Identify which cell holds the provided text, then report its (X, Y) central coordinate. 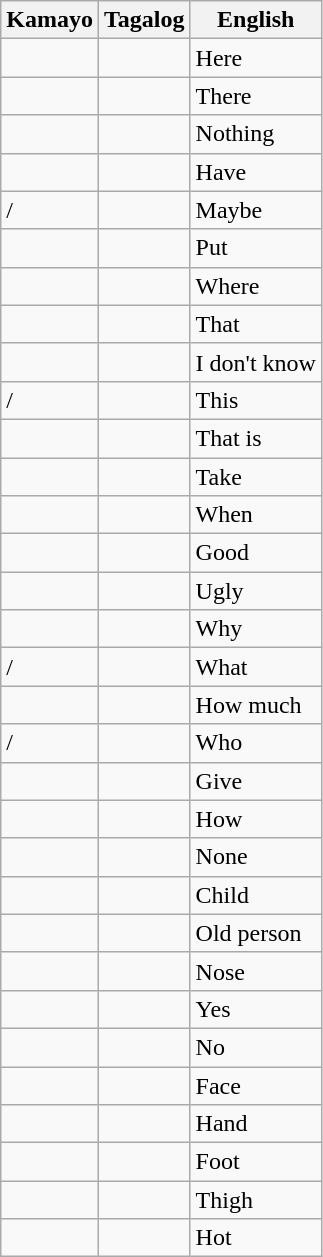
Ugly (256, 591)
Have (256, 172)
When (256, 515)
Here (256, 58)
How much (256, 705)
Nothing (256, 134)
Put (256, 248)
Hand (256, 1124)
That (256, 324)
I don't know (256, 362)
How (256, 819)
This (256, 400)
Where (256, 286)
Nose (256, 971)
What (256, 667)
Child (256, 895)
Take (256, 477)
None (256, 857)
Good (256, 553)
English (256, 20)
Face (256, 1085)
There (256, 96)
Kamayo (50, 20)
Old person (256, 933)
Who (256, 743)
Tagalog (144, 20)
Foot (256, 1162)
Hot (256, 1238)
Yes (256, 1009)
Why (256, 629)
Thigh (256, 1200)
No (256, 1047)
Give (256, 781)
Maybe (256, 210)
That is (256, 438)
